From the cell containing the given text, extract its center point as [X, Y] coordinate. 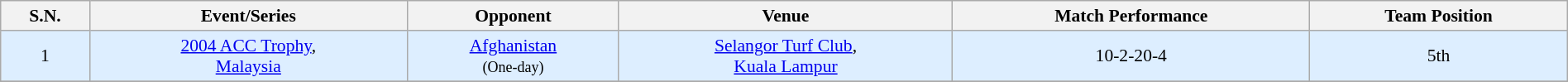
5th [1439, 56]
S.N. [45, 16]
Selangor Turf Club,Kuala Lampur [786, 56]
Afghanistan(One-day) [513, 56]
Match Performance [1131, 16]
10-2-20-4 [1131, 56]
Opponent [513, 16]
1 [45, 56]
Venue [786, 16]
2004 ACC Trophy,Malaysia [248, 56]
Event/Series [248, 16]
Team Position [1439, 16]
